Output the (x, y) coordinate of the center of the cell containing the given text.  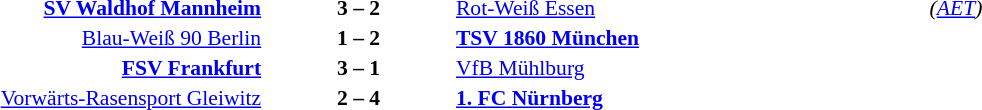
VfB Mühlburg (690, 68)
1 – 2 (358, 38)
TSV 1860 München (690, 38)
3 – 1 (358, 68)
